Return the (x, y) coordinate for the center point of the cell that contains the specified text.  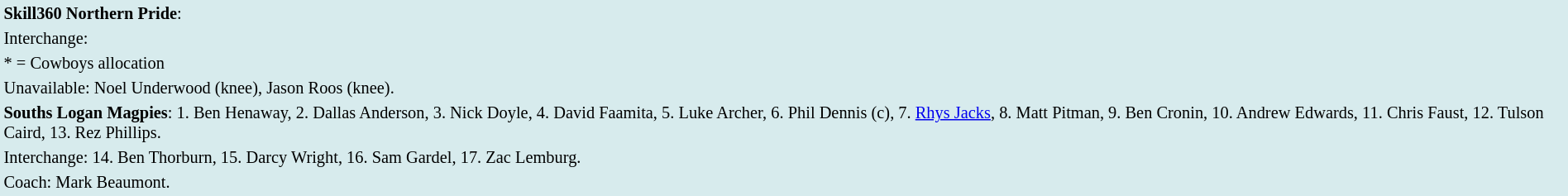
Skill360 Northern Pride: (784, 13)
Coach: Mark Beaumont. (784, 182)
Interchange: 14. Ben Thorburn, 15. Darcy Wright, 16. Sam Gardel, 17. Zac Lemburg. (784, 157)
Unavailable: Noel Underwood (knee), Jason Roos (knee). (784, 88)
* = Cowboys allocation (784, 63)
Interchange: (784, 38)
